Return [X, Y] of the center of cell containing provided text 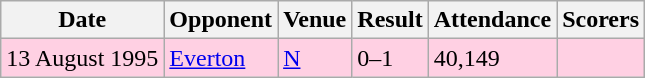
40,149 [492, 58]
13 August 1995 [82, 58]
Everton [221, 58]
Attendance [492, 20]
N [315, 58]
Result [390, 20]
Venue [315, 20]
Scorers [601, 20]
Opponent [221, 20]
Date [82, 20]
0–1 [390, 58]
